For the text-containing cell, return its midpoint in (x, y) coordinate format. 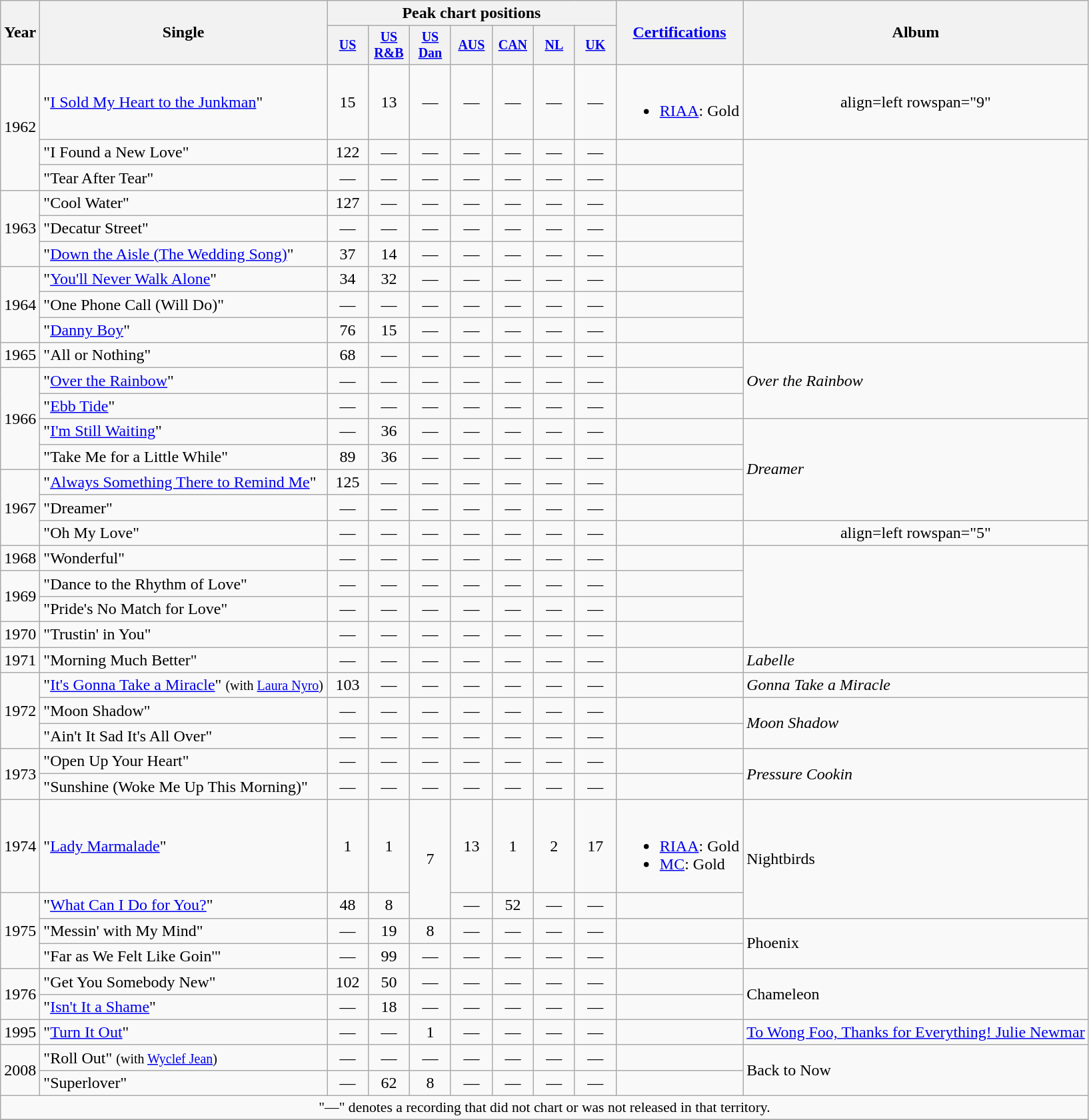
USDan (430, 45)
"I'm Still Waiting" (184, 431)
1964 (20, 305)
AUS (471, 45)
Phoenix (916, 943)
"Ebb Tide" (184, 406)
USR&B (389, 45)
"Morning Much Better" (184, 660)
CAN (513, 45)
"Decatur Street" (184, 229)
"All or Nothing" (184, 355)
"What Can I Do for You?" (184, 905)
99 (389, 956)
"Isn't It a Shame" (184, 1007)
"Open Up Your Heart" (184, 761)
1967 (20, 507)
2008 (20, 1070)
37 (348, 254)
"—" denotes a recording that did not chart or was not released in that territory. (544, 1108)
1966 (20, 419)
Nightbirds (916, 859)
"One Phone Call (Will Do)" (184, 305)
"Lady Marmalade" (184, 846)
"Cool Water" (184, 203)
48 (348, 905)
Dreamer (916, 469)
Chameleon (916, 994)
"You'll Never Walk Alone" (184, 279)
"Oh My Love" (184, 533)
14 (389, 254)
"Trustin' in You" (184, 635)
103 (348, 685)
"Roll Out" (with Wyclef Jean) (184, 1057)
1995 (20, 1032)
Certifications (679, 33)
"Take Me for a Little While" (184, 457)
1962 (20, 127)
18 (389, 1007)
"Far as We Felt Like Goin'" (184, 956)
"Wonderful" (184, 558)
"Over the Rainbow" (184, 381)
89 (348, 457)
"Dreamer" (184, 507)
1973 (20, 774)
1963 (20, 228)
Labelle (916, 660)
76 (348, 330)
"Get You Somebody New" (184, 981)
62 (389, 1083)
Moon Shadow (916, 723)
1974 (20, 846)
1968 (20, 558)
122 (348, 152)
"Sunshine (Woke Me Up This Morning)" (184, 787)
1969 (20, 596)
"Always Something There to Remind Me" (184, 482)
"It's Gonna Take a Miracle" (with Laura Nyro) (184, 685)
RIAA: Gold (679, 101)
50 (389, 981)
"Superlover" (184, 1083)
UK (595, 45)
1970 (20, 635)
17 (595, 846)
Peak chart positions (472, 13)
32 (389, 279)
"Ain't It Sad It's All Over" (184, 736)
NL (554, 45)
102 (348, 981)
"Dance to the Rhythm of Love" (184, 583)
1972 (20, 711)
Album (916, 33)
"Messin' with My Mind" (184, 931)
Year (20, 33)
7 (430, 859)
align=left rowspan="9" (916, 101)
align=left rowspan="5" (916, 533)
"Tear After Tear" (184, 177)
2 (554, 846)
To Wong Foo, Thanks for Everything! Julie Newmar (916, 1032)
Single (184, 33)
127 (348, 203)
52 (513, 905)
1971 (20, 660)
Back to Now (916, 1070)
US (348, 45)
"Danny Boy" (184, 330)
1965 (20, 355)
Over the Rainbow (916, 381)
"Turn It Out" (184, 1032)
1976 (20, 994)
"Moon Shadow" (184, 711)
1975 (20, 931)
19 (389, 931)
"I Sold My Heart to the Junkman" (184, 101)
125 (348, 482)
34 (348, 279)
RIAA: GoldMC: Gold (679, 846)
Pressure Cookin (916, 774)
68 (348, 355)
Gonna Take a Miracle (916, 685)
"I Found a New Love" (184, 152)
"Down the Aisle (The Wedding Song)" (184, 254)
"Pride's No Match for Love" (184, 609)
